Search for the cell housing the specified text and yield its (X, Y) center coordinate. 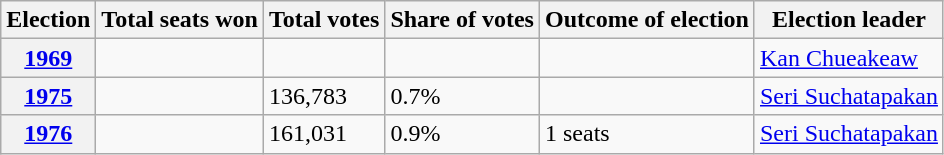
Election leader (848, 20)
1 seats (646, 134)
1975 (48, 96)
136,783 (324, 96)
Outcome of election (646, 20)
Total seats won (180, 20)
Total votes (324, 20)
1969 (48, 58)
Kan Chueakeaw (848, 58)
0.7% (462, 96)
161,031 (324, 134)
1976 (48, 134)
Share of votes (462, 20)
Election (48, 20)
0.9% (462, 134)
